Find where the given text appears and provide that cell's center as (x, y) coordinate. 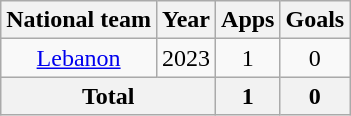
Total (108, 96)
National team (79, 20)
Goals (315, 20)
Year (186, 20)
Lebanon (79, 58)
2023 (186, 58)
Apps (248, 20)
